Return the [X, Y] coordinate for the center point of the cell that contains the specified text.  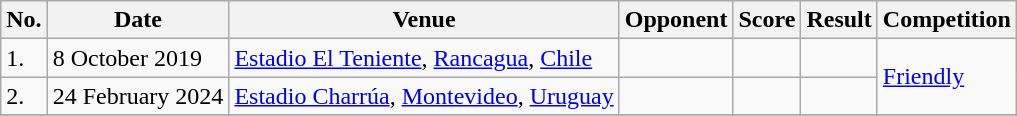
Result [839, 20]
No. [24, 20]
Date [138, 20]
Opponent [676, 20]
24 February 2024 [138, 96]
1. [24, 58]
2. [24, 96]
Friendly [946, 77]
8 October 2019 [138, 58]
Competition [946, 20]
Venue [424, 20]
Score [767, 20]
Estadio Charrúa, Montevideo, Uruguay [424, 96]
Estadio El Teniente, Rancagua, Chile [424, 58]
